Return (x, y) of the center of cell containing provided text 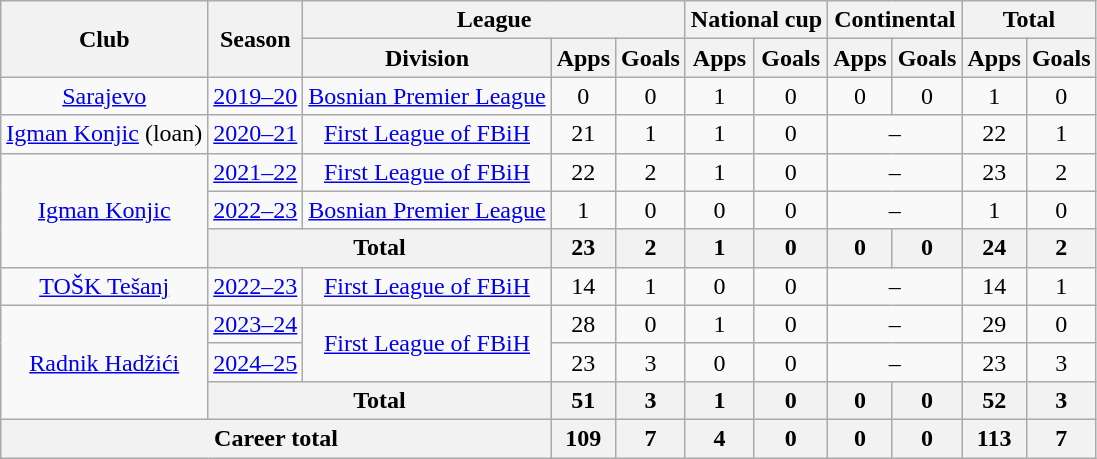
League (494, 20)
109 (583, 438)
113 (994, 438)
Radnik Hadžići (104, 362)
TOŠK Tešanj (104, 286)
2023–24 (256, 324)
Sarajevo (104, 96)
24 (994, 248)
4 (719, 438)
Division (427, 58)
2019–20 (256, 96)
Igman Konjic (loan) (104, 134)
2021–22 (256, 172)
Career total (276, 438)
Igman Konjic (104, 210)
Continental (895, 20)
Season (256, 39)
2020–21 (256, 134)
29 (994, 324)
28 (583, 324)
51 (583, 400)
52 (994, 400)
21 (583, 134)
National cup (756, 20)
Club (104, 39)
2024–25 (256, 362)
